Search for the cell housing the specified text and yield its [X, Y] center coordinate. 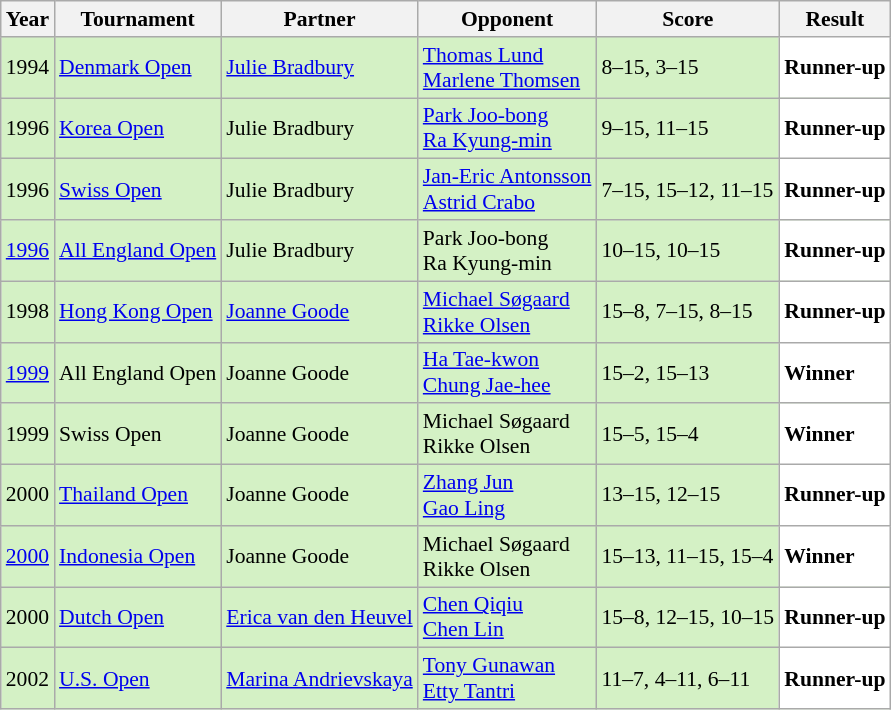
Erica van den Heuvel [320, 618]
15–2, 15–13 [688, 372]
Tournament [138, 19]
Thomas Lund Marlene Thomsen [508, 68]
15–13, 11–15, 15–4 [688, 556]
Korea Open [138, 128]
Marina Andrievskaya [320, 678]
Partner [320, 19]
Result [834, 19]
1994 [28, 68]
15–8, 7–15, 8–15 [688, 312]
Indonesia Open [138, 556]
Chen Qiqiu Chen Lin [508, 618]
Year [28, 19]
7–15, 15–12, 11–15 [688, 190]
1998 [28, 312]
Ha Tae-kwon Chung Jae-hee [508, 372]
13–15, 12–15 [688, 496]
9–15, 11–15 [688, 128]
Zhang Jun Gao Ling [508, 496]
11–7, 4–11, 6–11 [688, 678]
Tony Gunawan Etty Tantri [508, 678]
Score [688, 19]
Jan-Eric Antonsson Astrid Crabo [508, 190]
2002 [28, 678]
15–5, 15–4 [688, 434]
Hong Kong Open [138, 312]
Dutch Open [138, 618]
8–15, 3–15 [688, 68]
Denmark Open [138, 68]
15–8, 12–15, 10–15 [688, 618]
Thailand Open [138, 496]
Opponent [508, 19]
10–15, 10–15 [688, 250]
U.S. Open [138, 678]
